Output the (X, Y) coordinate of the center of the cell containing the given text.  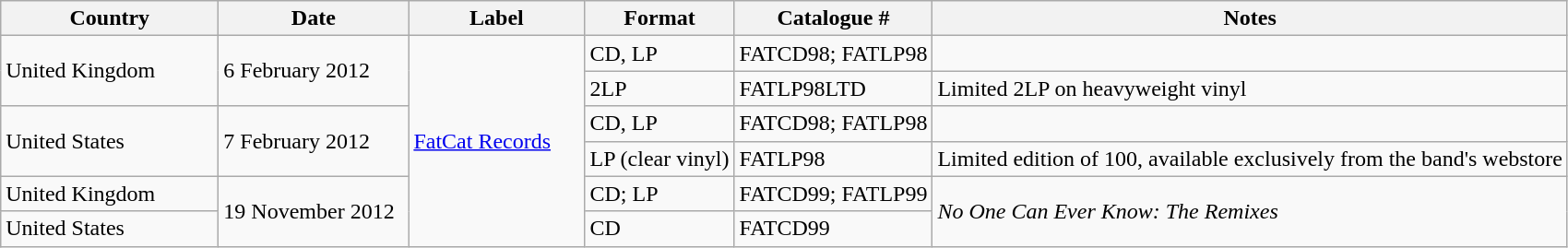
Catalogue # (834, 18)
FatCat Records (496, 141)
2LP (659, 89)
Label (496, 18)
FATCD99 (834, 229)
Date (314, 18)
No One Can Ever Know: The Remixes (1251, 211)
Format (659, 18)
Notes (1251, 18)
FATLP98 (834, 159)
CD; LP (659, 194)
6 February 2012 (314, 71)
Country (110, 18)
FATCD99; FATLP99 (834, 194)
FATLP98LTD (834, 89)
Limited 2LP on heavyweight vinyl (1251, 89)
CD (659, 229)
LP (clear vinyl) (659, 159)
19 November 2012 (314, 211)
Limited edition of 100, available exclusively from the band's webstore (1251, 159)
7 February 2012 (314, 141)
